Search for the cell housing the specified text and yield its [x, y] center coordinate. 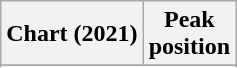
Chart (2021) [72, 34]
Peakposition [189, 34]
